Detect which cell encompasses the target text, then output its [X, Y] center coordinate. 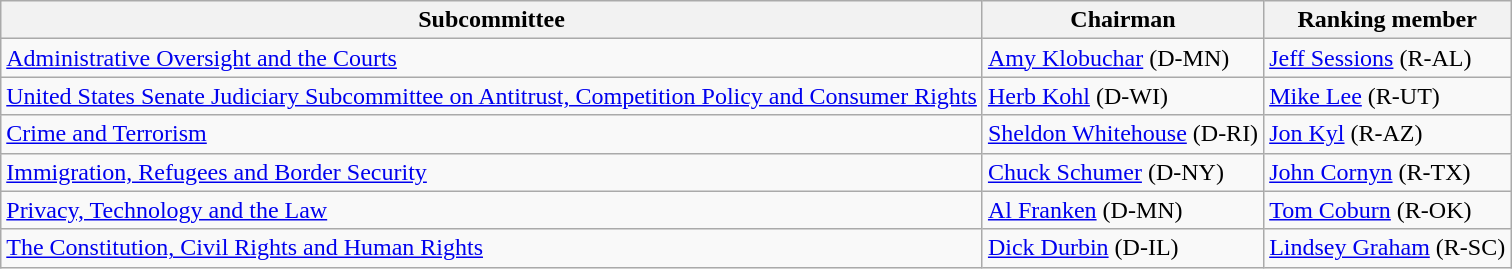
Chuck Schumer (D-NY) [1122, 172]
United States Senate Judiciary Subcommittee on Antitrust, Competition Policy and Consumer Rights [492, 96]
John Cornyn (R-TX) [1388, 172]
Crime and Terrorism [492, 134]
Al Franken (D-MN) [1122, 210]
Mike Lee (R-UT) [1388, 96]
Lindsey Graham (R-SC) [1388, 248]
Ranking member [1388, 20]
Amy Klobuchar (D-MN) [1122, 58]
Dick Durbin (D-IL) [1122, 248]
Subcommittee [492, 20]
Jeff Sessions (R-AL) [1388, 58]
Tom Coburn (R-OK) [1388, 210]
Jon Kyl (R-AZ) [1388, 134]
Herb Kohl (D-WI) [1122, 96]
The Constitution, Civil Rights and Human Rights [492, 248]
Privacy, Technology and the Law [492, 210]
Immigration, Refugees and Border Security [492, 172]
Chairman [1122, 20]
Administrative Oversight and the Courts [492, 58]
Sheldon Whitehouse (D-RI) [1122, 134]
